Return (x, y) of the center of cell containing provided text 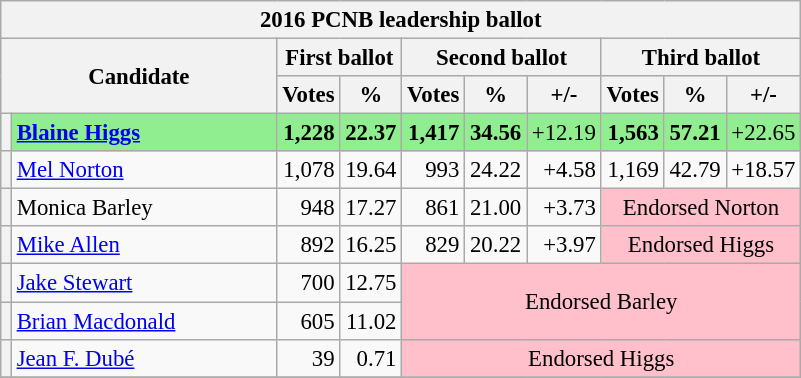
2016 PCNB leadership ballot (401, 20)
1,417 (434, 133)
22.37 (371, 133)
1,078 (308, 170)
24.22 (496, 170)
11.02 (371, 321)
First ballot (340, 58)
20.22 (496, 245)
42.79 (695, 170)
17.27 (371, 208)
829 (434, 245)
700 (308, 283)
34.56 (496, 133)
Endorsed Barley (602, 302)
Mel Norton (144, 170)
861 (434, 208)
0.71 (371, 358)
12.75 (371, 283)
Endorsed Norton (701, 208)
Third ballot (701, 58)
1,169 (632, 170)
+18.57 (764, 170)
605 (308, 321)
+22.65 (764, 133)
1,563 (632, 133)
948 (308, 208)
Candidate (139, 76)
21.00 (496, 208)
39 (308, 358)
Brian Macdonald (144, 321)
892 (308, 245)
Jake Stewart (144, 283)
1,228 (308, 133)
+4.58 (564, 170)
57.21 (695, 133)
19.64 (371, 170)
+3.73 (564, 208)
Mike Allen (144, 245)
16.25 (371, 245)
993 (434, 170)
+12.19 (564, 133)
Jean F. Dubé (144, 358)
+3.97 (564, 245)
Second ballot (502, 58)
Monica Barley (144, 208)
Blaine Higgs (144, 133)
